Locate the cell with the specified text and output its [x, y] center coordinate. 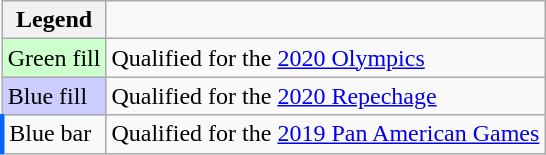
Qualified for the 2020 Olympics [326, 58]
Blue fill [54, 96]
Legend [54, 20]
Qualified for the 2019 Pan American Games [326, 134]
Green fill [54, 58]
Qualified for the 2020 Repechage [326, 96]
Blue bar [54, 134]
